Return the (x, y) coordinate for the center point of the cell that contains the specified text.  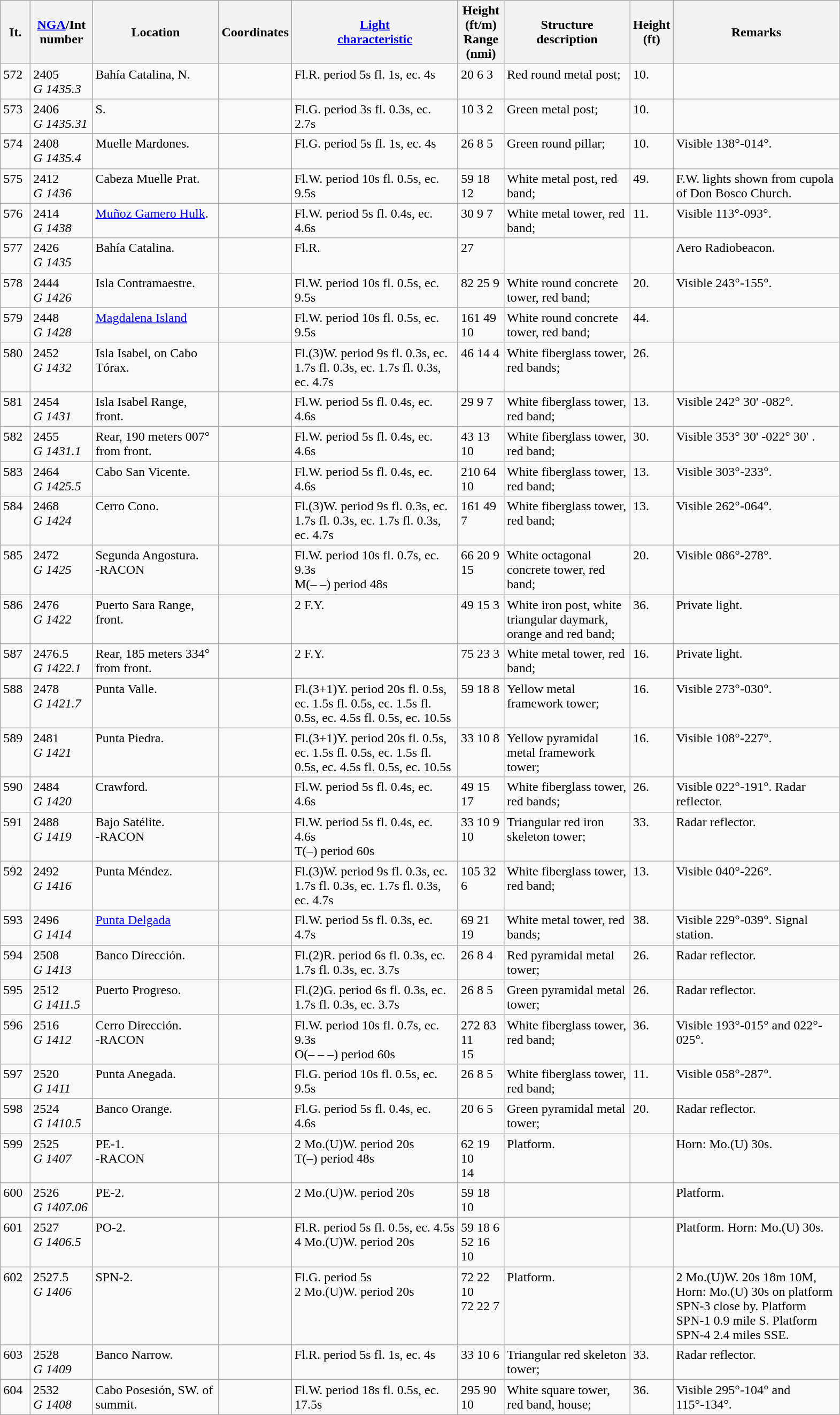
Visible 193°-015° and 022°- 025°. (756, 1039)
Fl.G. period 5s 2 Mo.(U)W. period 20s (374, 1306)
Visible 113°-093°. (756, 220)
Segunda Angostura. -RACON (156, 570)
581 (16, 409)
Visible 243°-155°. (756, 290)
2528G 1409 (61, 1363)
272 83 11 15 (481, 1039)
Visible 303°-233°. (756, 478)
2478G 1421.7 (61, 703)
Location (156, 32)
Banco Dirección. (156, 963)
White metal tower, red bands; (567, 927)
Platform. Horn: Mo.(U) 30s. (756, 1242)
PE-2. (156, 1200)
Structuredescription (567, 32)
Punta Valle. (156, 703)
59 18 10 (481, 1200)
26 8 4 (481, 963)
2476G 1422 (61, 619)
2476.5G 1422.1 (61, 661)
Fl.G. period 5s fl. 1s, ec. 4s (374, 151)
Red pyramidal metal tower; (567, 963)
F.W. lights shown from cupola of Don Bosco Church. (756, 186)
30. (652, 444)
585 (16, 570)
Yellow metal framework tower; (567, 703)
161 49 10 (481, 325)
Muelle Mardones. (156, 151)
594 (16, 963)
49 15 17 (481, 795)
Crawford. (156, 795)
White square tower, red band, house; (567, 1397)
2408G 1435.4 (61, 151)
2452G 1432 (61, 367)
2525G 1407 (61, 1158)
591 (16, 836)
603 (16, 1363)
Muñoz Gamero Hulk. (156, 220)
2492G 1416 (61, 886)
Bahía Catalina. (156, 256)
Isla Contramaestre. (156, 290)
604 (16, 1397)
Bajo Satélite. -RACON (156, 836)
Triangular red iron skeleton tower; (567, 836)
Puerto Progreso. (156, 997)
Magdalena Island (156, 325)
600 (16, 1200)
Remarks (756, 32)
38. (652, 927)
582 (16, 444)
Visible 242° 30' -082°. (756, 409)
49 15 3 (481, 619)
587 (16, 661)
Cabeza Muelle Prat. (156, 186)
2464G 1425.5 (61, 478)
27 (481, 256)
2468G 1424 (61, 521)
Fl.G. period 5s fl. 0.4s, ec. 4.6s (374, 1116)
Visible 058°-287°. (756, 1081)
583 (16, 478)
2520G 1411 (61, 1081)
33 10 9 10 (481, 836)
33 10 8 (481, 752)
66 20 9 15 (481, 570)
2454G 1431 (61, 409)
2481G 1421 (61, 752)
Visible 353° 30' -022° 30' . (756, 444)
Punta Anegada. (156, 1081)
2414G 1438 (61, 220)
601 (16, 1242)
2524G 1410.5 (61, 1116)
Bahía Catalina, N. (156, 81)
Punta Piedra. (156, 752)
2526G 1407.06 (61, 1200)
Visible 295°-104° and 115°-134°. (756, 1397)
59 18 8 (481, 703)
2 Mo.(U)W. 20s 18m 10M, Horn: Mo.(U) 30s on platform SPN-3 close by. Platform SPN-1 0.9 mile S. Platform SPN-4 2.4 miles SSE. (756, 1306)
82 25 9 (481, 290)
Green round pillar; (567, 151)
33 10 6 (481, 1363)
Cerro Dirección.-RACON (156, 1039)
Visible 022°-191°. Radar reflector. (756, 795)
2406G 1435.31 (61, 117)
Banco Orange. (156, 1116)
Visible 040°-226°. (756, 886)
584 (16, 521)
2512G 1411.5 (61, 997)
72 22 10 72 22 7 (481, 1306)
White iron post, white triangular daymark, orange and red band; (567, 619)
576 (16, 220)
2412G 1436 (61, 186)
Rear, 185 meters 334° from front. (156, 661)
2426G 1435 (61, 256)
Coordinates (255, 32)
595 (16, 997)
2527.5G 1406 (61, 1306)
Yellow pyramidal metal framework tower; (567, 752)
598 (16, 1116)
62 19 10 14 (481, 1158)
Rear, 190 meters 007° from front. (156, 444)
White metal post, red band; (567, 186)
2488G 1419 (61, 836)
2496G 1414 (61, 927)
588 (16, 703)
2532G 1408 (61, 1397)
Cabo Posesión, SW. of summit. (156, 1397)
Fl.G. period 3s fl. 0.3s, ec. 2.7s (374, 117)
Red round metal post; (567, 81)
Isla Isabel Range, front. (156, 409)
Height (ft/m)Range (nmi) (481, 32)
Fl.W. period 5s fl. 0.3s, ec. 4.7s (374, 927)
Height (ft) (652, 32)
2405G 1435.3 (61, 81)
Fl.R. period 5s fl. 0.5s, ec. 4.5s 4 Mo.(U)W. period 20s (374, 1242)
580 (16, 367)
210 64 10 (481, 478)
575 (16, 186)
46 14 4 (481, 367)
Visible 273°-030°. (756, 703)
596 (16, 1039)
597 (16, 1081)
Aero Radiobeacon. (756, 256)
Visible 138°-014°. (756, 151)
44. (652, 325)
2448G 1428 (61, 325)
2516G 1412 (61, 1039)
295 90 10 (481, 1397)
S. (156, 117)
49. (652, 186)
2455G 1431.1 (61, 444)
602 (16, 1306)
30 9 7 (481, 220)
2 Mo.(U)W. period 20sT(–) period 48s (374, 1158)
2444G 1426 (61, 290)
59 18 6 52 16 10 (481, 1242)
75 23 3 (481, 661)
593 (16, 927)
Fl.R. (374, 256)
Visible 086°-278°. (756, 570)
578 (16, 290)
Visible 262°-064°. (756, 521)
161 49 7 (481, 521)
Fl.(2)R. period 6s fl. 0.3s, ec. 1.7s fl. 0.3s, ec. 3.7s (374, 963)
69 21 19 (481, 927)
579 (16, 325)
20 6 5 (481, 1116)
592 (16, 886)
105 32 6 (481, 886)
White octagonal concrete tower, red band; (567, 570)
Triangular red skeleton tower; (567, 1363)
Isla Isabel, on Cabo Tórax. (156, 367)
SPN-2. (156, 1306)
Visible 108°-227°. (756, 752)
Banco Narrow. (156, 1363)
Fl.W. period 18s fl. 0.5s, ec. 17.5s (374, 1397)
Puerto Sara Range, front. (156, 619)
574 (16, 151)
573 (16, 117)
2 Mo.(U)W. period 20s (374, 1200)
Lightcharacteristic (374, 32)
Punta Méndez. (156, 886)
Horn: Mo.(U) 30s. (756, 1158)
2472G 1425 (61, 570)
20 6 3 (481, 81)
59 18 12 (481, 186)
2484G 1420 (61, 795)
599 (16, 1158)
Fl.W. period 5s fl. 0.4s, ec. 4.6s T(–) period 60s (374, 836)
2527G 1406.5 (61, 1242)
NGA/Intnumber (61, 32)
Punta Delgada (156, 927)
It. (16, 32)
Cabo San Vicente. (156, 478)
Fl.(2)G. period 6s fl. 0.3s, ec. 1.7s fl. 0.3s, ec. 3.7s (374, 997)
577 (16, 256)
PE-1.-RACON (156, 1158)
Visible 229°-039°. Signal station. (756, 927)
572 (16, 81)
43 13 10 (481, 444)
Green metal post; (567, 117)
PO-2. (156, 1242)
Fl.W. period 10s fl. 0.7s, ec. 9.3s O(– – –) period 60s (374, 1039)
2508G 1413 (61, 963)
Cerro Cono. (156, 521)
29 9 7 (481, 409)
Fl.W. period 10s fl. 0.7s, ec. 9.3s M(– –) period 48s (374, 570)
10 3 2 (481, 117)
Fl.G. period 10s fl. 0.5s, ec. 9.5s (374, 1081)
589 (16, 752)
590 (16, 795)
586 (16, 619)
